Determine the (X, Y) coordinate at the center of the cell enclosing the given text.  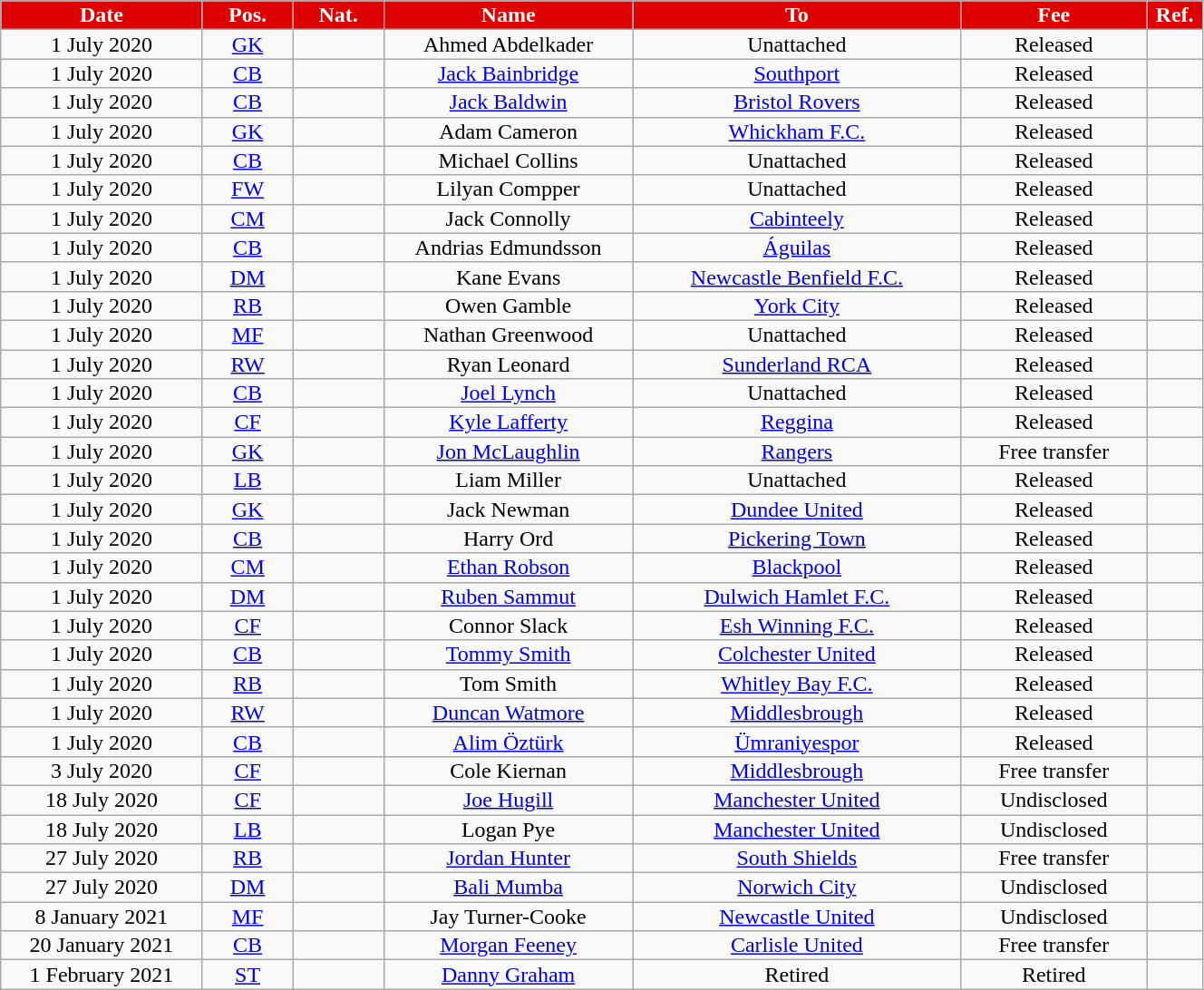
To (797, 15)
Tom Smith (508, 684)
Nat. (338, 15)
Harry Ord (508, 539)
FW (248, 189)
Dulwich Hamlet F.C. (797, 597)
Jordan Hunter (508, 859)
Ethan Robson (508, 568)
Andrias Edmundsson (508, 247)
Nathan Greenwood (508, 335)
Bali Mumba (508, 888)
Jack Baldwin (508, 102)
Jack Bainbridge (508, 73)
Fee (1053, 15)
Adam Cameron (508, 131)
Whitley Bay F.C. (797, 684)
Cabinteely (797, 218)
Colchester United (797, 655)
Southport (797, 73)
Kane Evans (508, 277)
Duncan Watmore (508, 713)
Sunderland RCA (797, 364)
Tommy Smith (508, 655)
Logan Pye (508, 829)
Reggina (797, 422)
20 January 2021 (102, 946)
Esh Winning F.C. (797, 626)
Danny Graham (508, 975)
Blackpool (797, 568)
Jon McLaughlin (508, 451)
Connor Slack (508, 626)
Jay Turner-Cooke (508, 917)
Jack Connolly (508, 218)
Pickering Town (797, 539)
Newcastle Benfield F.C. (797, 277)
ST (248, 975)
Kyle Lafferty (508, 422)
Águilas (797, 247)
Cole Kiernan (508, 771)
Lilyan Compper (508, 189)
Owen Gamble (508, 306)
8 January 2021 (102, 917)
Carlisle United (797, 946)
Newcastle United (797, 917)
Jack Newman (508, 510)
Ruben Sammut (508, 597)
Joel Lynch (508, 393)
Ryan Leonard (508, 364)
Date (102, 15)
Morgan Feeney (508, 946)
South Shields (797, 859)
Name (508, 15)
Alim Öztürk (508, 742)
Ref. (1175, 15)
3 July 2020 (102, 771)
Dundee United (797, 510)
Pos. (248, 15)
Joe Hugill (508, 800)
Liam Miller (508, 480)
Michael Collins (508, 160)
Ümraniyespor (797, 742)
Norwich City (797, 888)
1 February 2021 (102, 975)
Ahmed Abdelkader (508, 44)
Whickham F.C. (797, 131)
Rangers (797, 451)
Bristol Rovers (797, 102)
York City (797, 306)
